Determine the (x, y) coordinate at the center of the cell enclosing the given text.  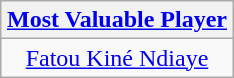
Fatou Kiné Ndiaye (116, 58)
Most Valuable Player (116, 20)
